Provide the (X, Y) coordinate of the cell's center where the given text is located.  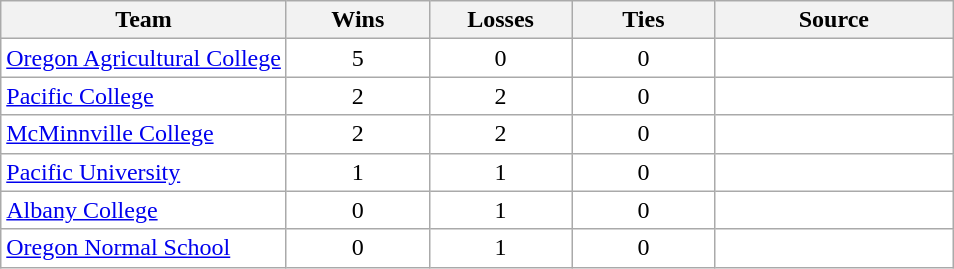
Losses (500, 20)
Albany College (144, 210)
McMinnville College (144, 134)
Source (834, 20)
Ties (644, 20)
Oregon Normal School (144, 248)
Oregon Agricultural College (144, 58)
Pacific College (144, 96)
Wins (358, 20)
5 (358, 58)
Pacific University (144, 172)
Team (144, 20)
